Find where the given text appears and provide that cell's center as [X, Y] coordinate. 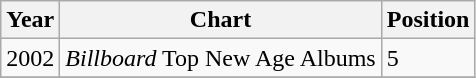
Year [30, 20]
Position [428, 20]
5 [428, 58]
Chart [220, 20]
Billboard Top New Age Albums [220, 58]
2002 [30, 58]
